Identify which cell holds the provided text, then report its [x, y] central coordinate. 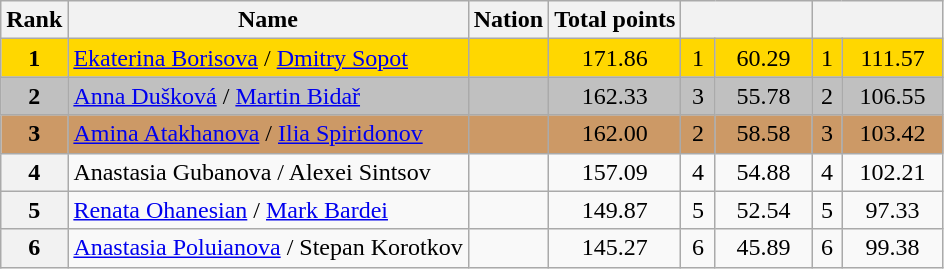
55.78 [764, 96]
52.54 [764, 210]
Amina Atakhanova / Ilia Spiridonov [268, 134]
Renata Ohanesian / Mark Bardei [268, 210]
Nation [508, 20]
54.88 [764, 172]
103.42 [892, 134]
162.00 [615, 134]
Name [268, 20]
Anna Dušková / Martin Bidař [268, 96]
Ekaterina Borisova / Dmitry Sopot [268, 58]
111.57 [892, 58]
157.09 [615, 172]
171.86 [615, 58]
162.33 [615, 96]
Rank [34, 20]
145.27 [615, 248]
149.87 [615, 210]
Total points [615, 20]
45.89 [764, 248]
97.33 [892, 210]
Anastasia Poluianova / Stepan Korotkov [268, 248]
102.21 [892, 172]
60.29 [764, 58]
58.58 [764, 134]
99.38 [892, 248]
106.55 [892, 96]
Anastasia Gubanova / Alexei Sintsov [268, 172]
